For the text-containing cell, return its midpoint in (x, y) coordinate format. 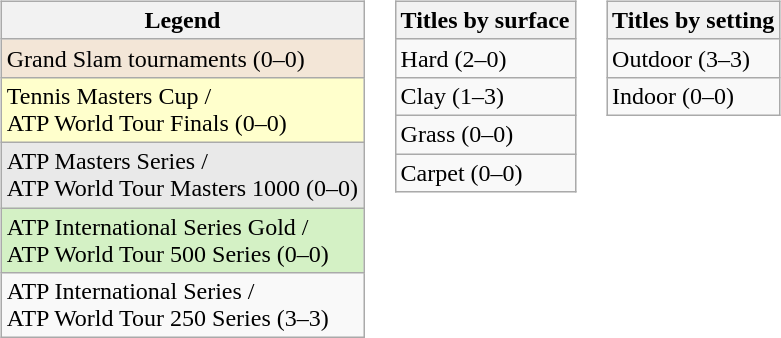
Carpet (0–0) (485, 173)
Grand Slam tournaments (0–0) (182, 58)
ATP Masters Series / ATP World Tour Masters 1000 (0–0) (182, 174)
ATP International Series / ATP World Tour 250 Series (3–3) (182, 306)
Outdoor (3–3) (694, 58)
Indoor (0–0) (694, 96)
Clay (1–3) (485, 96)
Titles by surface (485, 20)
ATP International Series Gold / ATP World Tour 500 Series (0–0) (182, 240)
Titles by setting (694, 20)
Grass (0–0) (485, 134)
Hard (2–0) (485, 58)
Legend (182, 20)
Tennis Masters Cup / ATP World Tour Finals (0–0) (182, 110)
